From the cell containing the given text, extract its center point as [X, Y] coordinate. 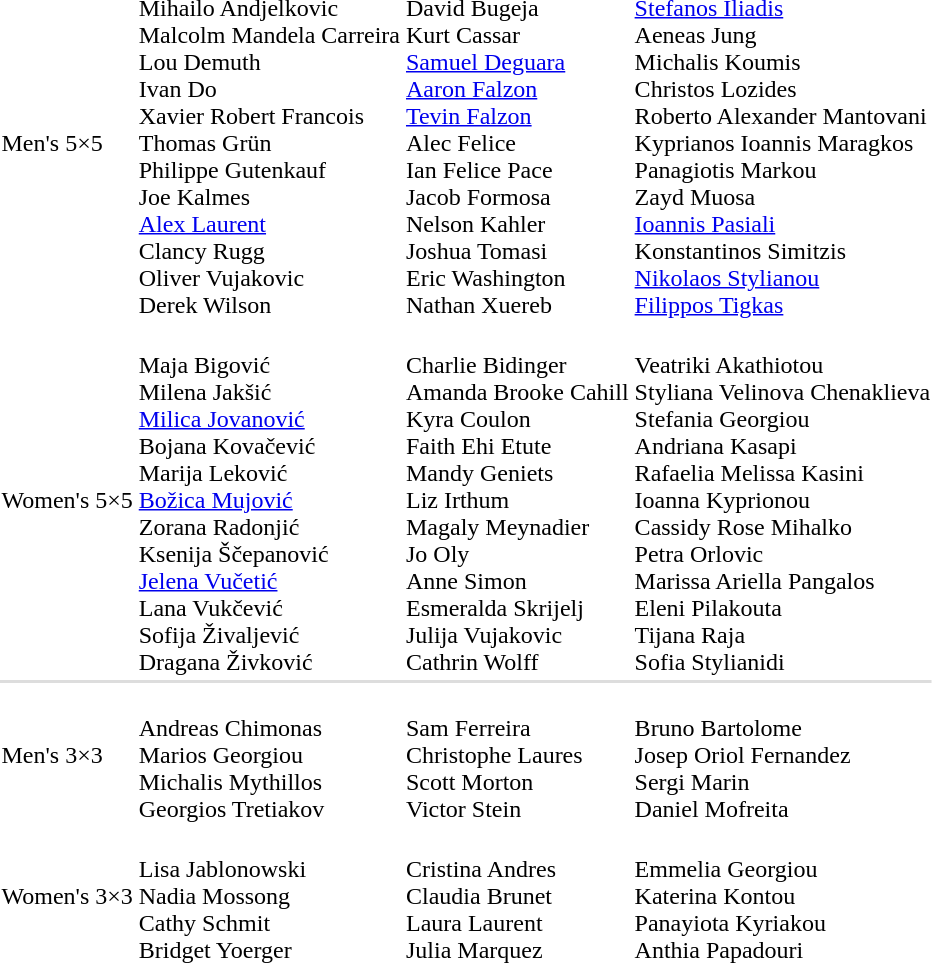
Andreas ChimonasMarios GeorgiouMichalis MythillosGeorgios Tretiakov [269, 755]
Women's 5×5 [67, 500]
Bruno BartolomeJosep Oriol FernandezSergi MarinDaniel Mofreita [782, 755]
Men's 3×3 [67, 755]
Sam FerreiraChristophe LauresScott MortonVictor Stein [517, 755]
